Scan for the cell matching the given text and deliver its (x, y) coordinate at center. 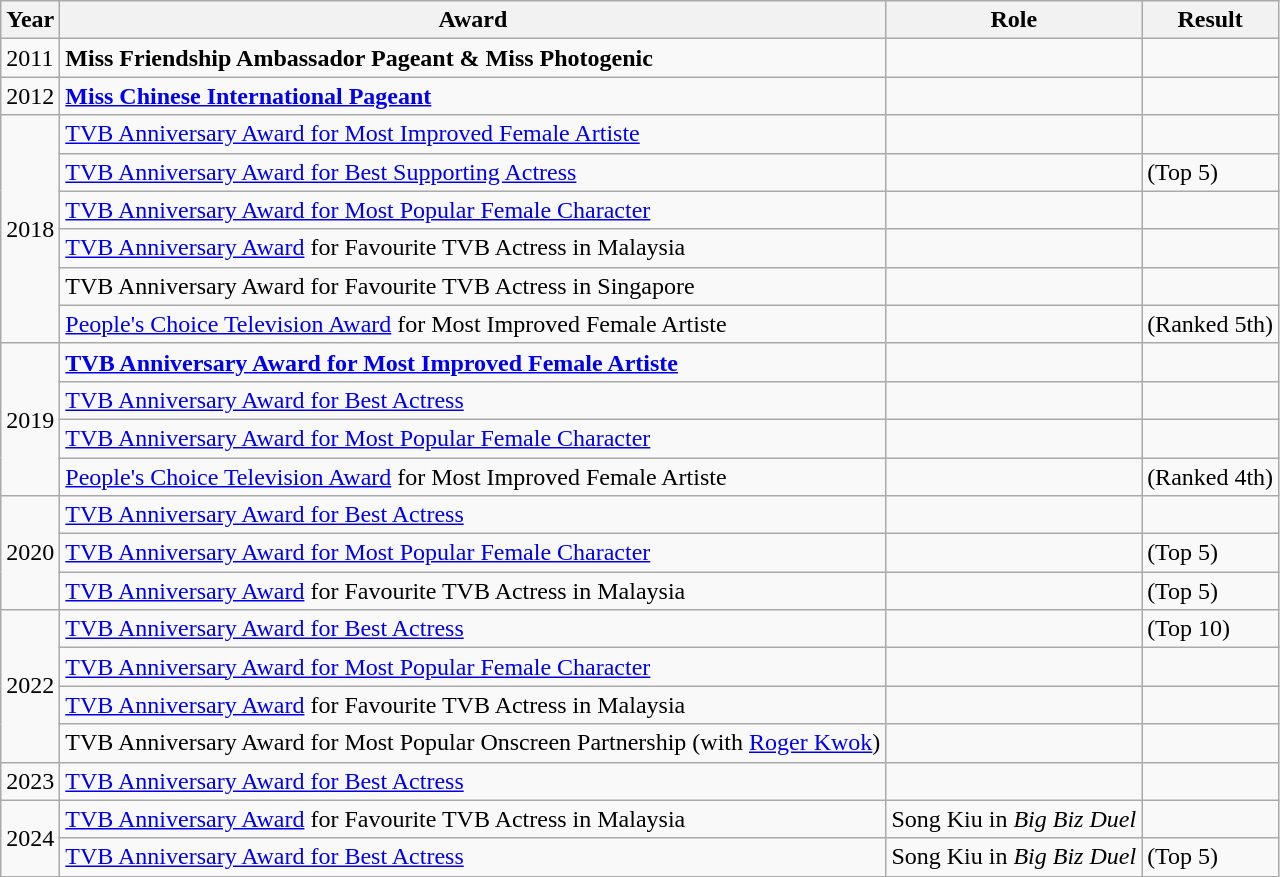
2020 (30, 553)
TVB Anniversary Award for Favourite TVB Actress in Singapore (473, 286)
Year (30, 20)
Award (473, 20)
2019 (30, 419)
Miss Chinese International Pageant (473, 96)
2018 (30, 229)
Role (1014, 20)
2022 (30, 686)
2024 (30, 838)
2012 (30, 96)
Result (1210, 20)
2023 (30, 781)
Miss Friendship Ambassador Pageant & Miss Photogenic (473, 58)
(Top 10) (1210, 629)
(Ranked 5th) (1210, 324)
2011 (30, 58)
TVB Anniversary Award for Best Supporting Actress (473, 172)
(Ranked 4th) (1210, 477)
TVB Anniversary Award for Most Popular Onscreen Partnership (with Roger Kwok) (473, 743)
